Provide the (X, Y) coordinate of the cell's center where the given text is located.  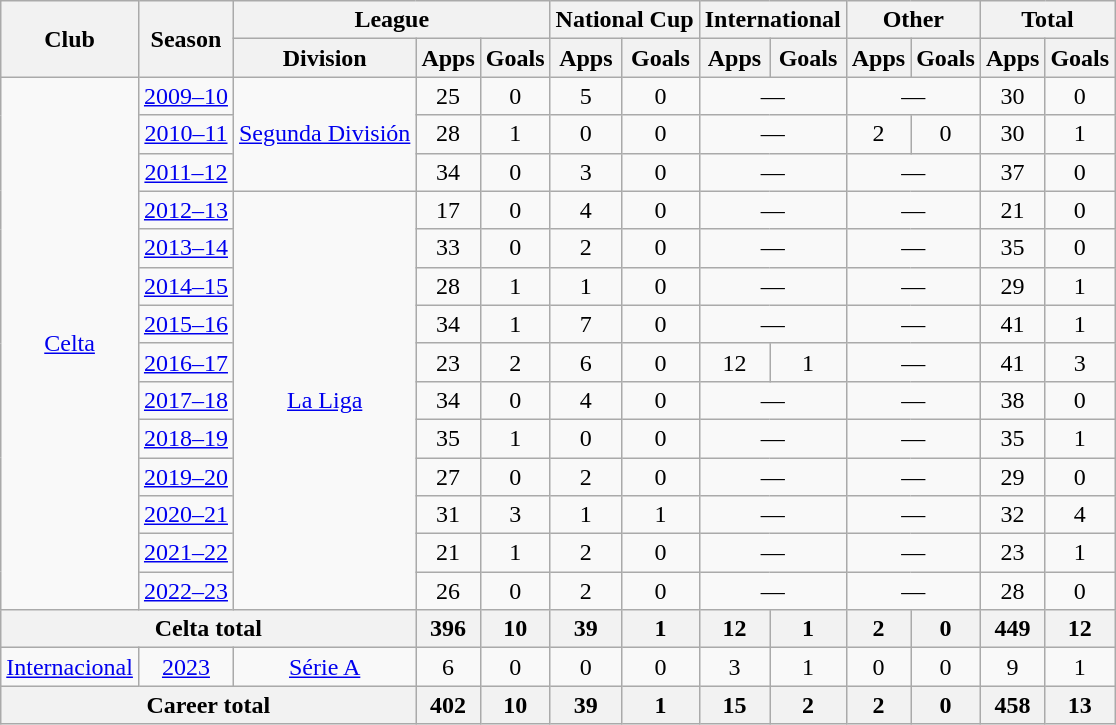
Celta total (208, 629)
17 (448, 210)
Career total (208, 705)
458 (1012, 705)
396 (448, 629)
15 (734, 705)
2021–22 (186, 553)
Division (324, 58)
Season (186, 39)
Série A (324, 667)
9 (1012, 667)
2014–15 (186, 286)
26 (448, 591)
32 (1012, 515)
402 (448, 705)
2013–14 (186, 248)
2012–13 (186, 210)
2009–10 (186, 96)
Segunda División (324, 134)
Celta (70, 344)
2016–17 (186, 362)
33 (448, 248)
2015–16 (186, 324)
Club (70, 39)
2011–12 (186, 172)
31 (448, 515)
Internacional (70, 667)
38 (1012, 400)
2010–11 (186, 134)
2017–18 (186, 400)
League (392, 20)
7 (586, 324)
25 (448, 96)
Total (1047, 20)
2020–21 (186, 515)
National Cup (624, 20)
2023 (186, 667)
2022–23 (186, 591)
27 (448, 477)
2019–20 (186, 477)
5 (586, 96)
Other (913, 20)
13 (1080, 705)
La Liga (324, 400)
2018–19 (186, 438)
37 (1012, 172)
449 (1012, 629)
International (772, 20)
